Search for the cell housing the specified text and yield its [X, Y] center coordinate. 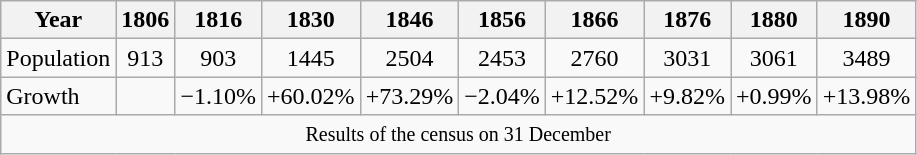
1856 [502, 20]
+12.52% [594, 96]
1866 [594, 20]
+60.02% [310, 96]
913 [146, 58]
+9.82% [688, 96]
Population [58, 58]
+73.29% [410, 96]
1816 [218, 20]
−1.10% [218, 96]
3031 [688, 58]
3061 [774, 58]
2453 [502, 58]
1890 [866, 20]
Growth [58, 96]
Results of the census on 31 December [458, 134]
+0.99% [774, 96]
1876 [688, 20]
Year [58, 20]
903 [218, 58]
−2.04% [502, 96]
1846 [410, 20]
1830 [310, 20]
+13.98% [866, 96]
2504 [410, 58]
1445 [310, 58]
3489 [866, 58]
2760 [594, 58]
1806 [146, 20]
1880 [774, 20]
